Return (x, y) of the center of cell containing provided text 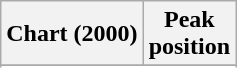
Chart (2000) (72, 34)
Peakposition (189, 34)
